Capture the cell that displays the provided text and extract its [X, Y] central coordinate. 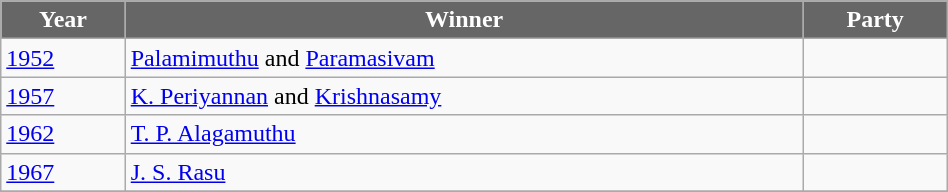
Winner [464, 20]
Party [875, 20]
1952 [63, 58]
1957 [63, 96]
K. Periyannan and Krishnasamy [464, 96]
1962 [63, 134]
J. S. Rasu [464, 172]
Palamimuthu and Paramasivam [464, 58]
T. P. Alagamuthu [464, 134]
1967 [63, 172]
Year [63, 20]
